For the text-containing cell, return its midpoint in [X, Y] coordinate format. 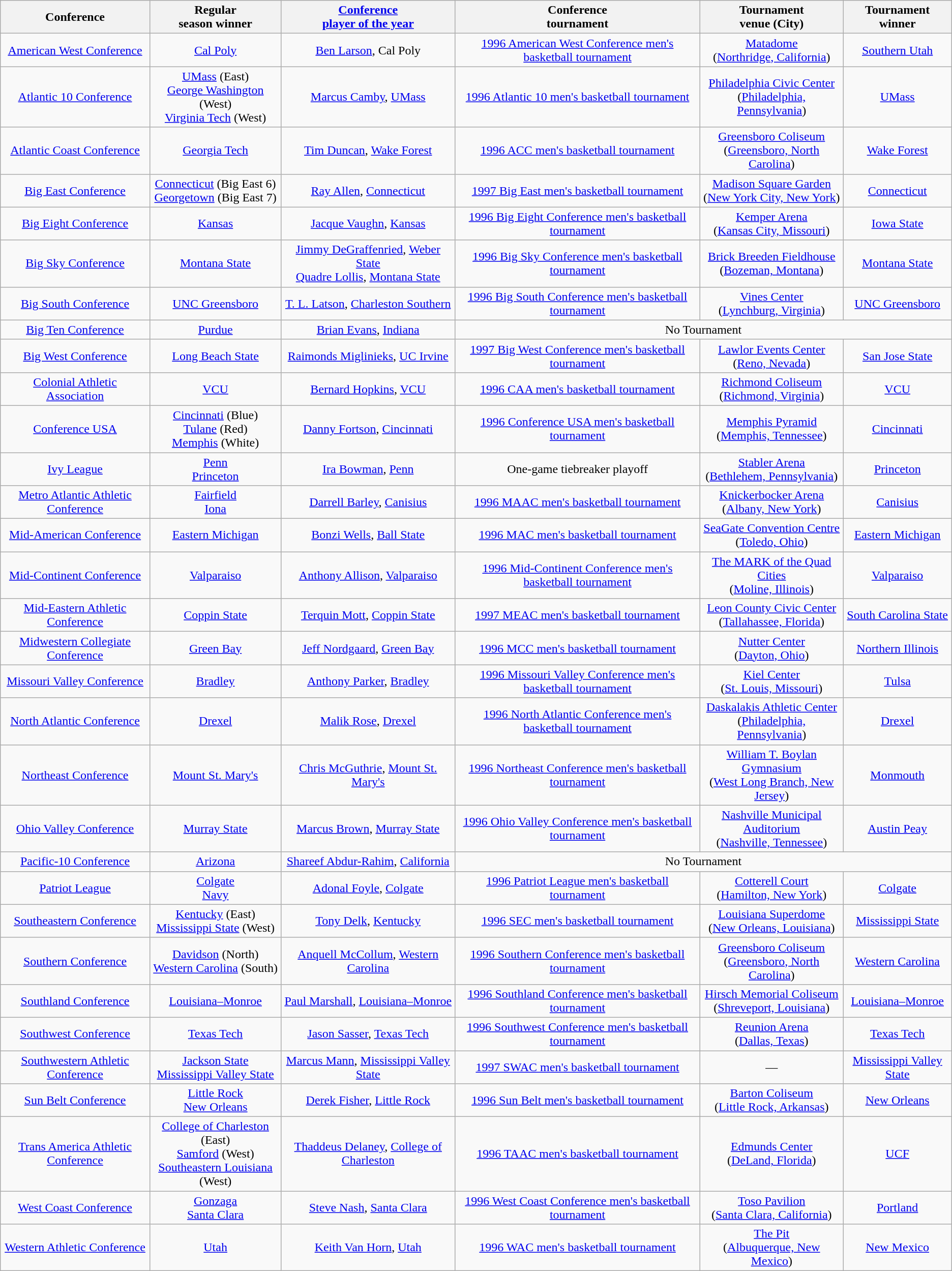
Jackson StateMississippi Valley State [216, 1067]
1996 West Coast Conference men's basketball tournament [578, 1207]
1997 SWAC men's basketball tournament [578, 1067]
UMass (East)George Washington (West) Virginia Tech (West) [216, 97]
Western Carolina [897, 961]
Portland [897, 1207]
Bonzi Wells, Ball State [368, 535]
Malik Rose, Drexel [368, 721]
Cincinnati (Blue) Tulane (Red) Memphis (White) [216, 429]
Philadelphia Civic Center (Philadelphia, Pennsylvania) [772, 97]
Reunion Arena(Dallas, Texas) [772, 1033]
Davidson (North)Western Carolina (South) [216, 961]
Western Athletic Conference [75, 1248]
UCF [897, 1154]
Tournament venue (City) [772, 17]
Connecticut (Big East 6) Georgetown (Big East 7) [216, 190]
1996 Sun Belt men's basketball tournament [578, 1101]
Kemper Arena(Kansas City, Missouri) [772, 224]
Ohio Valley Conference [75, 829]
ColgateNavy [216, 888]
Connecticut [897, 190]
Big East Conference [75, 190]
Keith Van Horn, Utah [368, 1248]
Anquell McCollum, Western Carolina [368, 961]
Southwest Conference [75, 1033]
Richmond Coliseum(Richmond, Virginia) [772, 389]
Hirsch Memorial Coliseum(Shreveport, Louisiana) [772, 1001]
Green Bay [216, 648]
Monmouth [897, 775]
Louisiana Superdome(New Orleans, Louisiana) [772, 921]
1996 WAC men's basketball tournament [578, 1248]
1996 TAAC men's basketball tournament [578, 1154]
Regular season winner [216, 17]
1996 MCC men's basketball tournament [578, 648]
Big West Conference [75, 356]
1996 SEC men's basketball tournament [578, 921]
Murray State [216, 829]
Pacific-10 Conference [75, 862]
College of Charleston (East)Samford (West)Southeastern Louisiana (West) [216, 1154]
1996 MAC men's basketball tournament [578, 535]
Ivy League [75, 469]
Kentucky (East)Mississippi State (West) [216, 921]
Mount St. Mary's [216, 775]
1996 Southern Conference men's basketball tournament [578, 961]
Mississippi Valley State [897, 1067]
Atlantic 10 Conference [75, 97]
1996 Big Eight Conference men's basketball tournament [578, 224]
New Orleans [897, 1101]
1996 Big Sky Conference men's basketball tournament [578, 263]
Tim Duncan, Wake Forest [368, 151]
Ray Allen, Connecticut [368, 190]
1997 Big West Conference men's basketball tournament [578, 356]
Toso Pavilion(Santa Clara, California) [772, 1207]
Coppin State [216, 615]
Memphis Pyramid(Memphis, Tennessee) [772, 429]
Matadome(Northridge, California) [772, 50]
South Carolina State [897, 615]
Thaddeus Delaney, College of Charleston [368, 1154]
Fairfield Iona [216, 503]
Darrell Barley, Canisius [368, 503]
Lawlor Events Center(Reno, Nevada) [772, 356]
Georgia Tech [216, 151]
1996 Atlantic 10 men's basketball tournament [578, 97]
Kiel Center(St. Louis, Missouri) [772, 682]
Northern Illinois [897, 648]
Jacque Vaughn, Kansas [368, 224]
Brian Evans, Indiana [368, 330]
1996 American West Conference men's basketball tournament [578, 50]
Sun Belt Conference [75, 1101]
William T. Boylan Gymnasium(West Long Branch, New Jersey) [772, 775]
Vines Center(Lynchburg, Virginia) [772, 303]
American West Conference [75, 50]
Tulsa [897, 682]
Midwestern Collegiate Conference [75, 648]
Conference player of the year [368, 17]
West Coast Conference [75, 1207]
Tony Delk, Kentucky [368, 921]
Bradley [216, 682]
Mid-American Conference [75, 535]
Barton Coliseum(Little Rock, Arkansas) [772, 1101]
Big Eight Conference [75, 224]
Leon County Civic Center(Tallahassee, Florida) [772, 615]
Cotterell Court(Hamilton, New York) [772, 888]
1996 Ohio Valley Conference men's basketball tournament [578, 829]
1996 ACC men's basketball tournament [578, 151]
Conference USA [75, 429]
T. L. Latson, Charleston Southern [368, 303]
Mid-Continent Conference [75, 575]
Marcus Brown, Murray State [368, 829]
Big Ten Conference [75, 330]
1996 Missouri Valley Conference men's basketball tournament [578, 682]
Southern Utah [897, 50]
Stabler Arena(Bethlehem, Pennsylvania) [772, 469]
Mid-Eastern Athletic Conference [75, 615]
1996 Conference USA men's basketball tournament [578, 429]
Conference tournament [578, 17]
Missouri Valley Conference [75, 682]
Raimonds Miglinieks, UC Irvine [368, 356]
1996 Northeast Conference men's basketball tournament [578, 775]
SeaGate Convention Centre(Toledo, Ohio) [772, 535]
Nutter Center(Dayton, Ohio) [772, 648]
Tournament winner [897, 17]
Anthony Parker, Bradley [368, 682]
Shareef Abdur-Rahim, California [368, 862]
Cincinnati [897, 429]
Southland Conference [75, 1001]
Little RockNew Orleans [216, 1101]
Austin Peay [897, 829]
New Mexico [897, 1248]
1997 MEAC men's basketball tournament [578, 615]
Southern Conference [75, 961]
Conference [75, 17]
Danny Fortson, Cincinnati [368, 429]
Jimmy DeGraffenried, Weber StateQuadre Lollis, Montana State [368, 263]
1996 North Atlantic Conference men's basketball tournament [578, 721]
1996 MAAC men's basketball tournament [578, 503]
Cal Poly [216, 50]
Derek Fisher, Little Rock [368, 1101]
The Pit(Albuquerque, New Mexico) [772, 1248]
Princeton [897, 469]
1996 CAA men's basketball tournament [578, 389]
Nashville Municipal Auditorium(Nashville, Tennessee) [772, 829]
The MARK of the Quad Cities(Moline, Illinois) [772, 575]
GonzagaSanta Clara [216, 1207]
PennPrinceton [216, 469]
1996 Patriot League men's basketball tournament [578, 888]
— [772, 1067]
Purdue [216, 330]
Iowa State [897, 224]
Metro Atlantic Athletic Conference [75, 503]
One-game tiebreaker playoff [578, 469]
Edmunds Center(DeLand, Florida) [772, 1154]
Big Sky Conference [75, 263]
Ben Larson, Cal Poly [368, 50]
Big South Conference [75, 303]
San Jose State [897, 356]
Wake Forest [897, 151]
Colgate [897, 888]
Daskalakis Athletic Center(Philadelphia, Pennsylvania) [772, 721]
Kansas [216, 224]
Mississippi State [897, 921]
1996 Mid-Continent Conference men's basketball tournament [578, 575]
Colonial Athletic Association [75, 389]
Long Beach State [216, 356]
Jason Sasser, Texas Tech [368, 1033]
Atlantic Coast Conference [75, 151]
1997 Big East men's basketball tournament [578, 190]
Patriot League [75, 888]
UMass [897, 97]
Paul Marshall, Louisiana–Monroe [368, 1001]
Canisius [897, 503]
Anthony Allison, Valparaiso [368, 575]
Trans America Athletic Conference [75, 1154]
1996 Southland Conference men's basketball tournament [578, 1001]
Terquin Mott, Coppin State [368, 615]
1996 Big South Conference men's basketball tournament [578, 303]
Jeff Nordgaard, Green Bay [368, 648]
Steve Nash, Santa Clara [368, 1207]
Marcus Mann, Mississippi Valley State [368, 1067]
Adonal Foyle, Colgate [368, 888]
Madison Square Garden(New York City, New York) [772, 190]
Chris McGuthrie, Mount St. Mary's [368, 775]
Brick Breeden Fieldhouse(Bozeman, Montana) [772, 263]
Utah [216, 1248]
Northeast Conference [75, 775]
Marcus Camby, UMass [368, 97]
Bernard Hopkins, VCU [368, 389]
Southwestern Athletic Conference [75, 1067]
Ira Bowman, Penn [368, 469]
Southeastern Conference [75, 921]
Arizona [216, 862]
North Atlantic Conference [75, 721]
Knickerbocker Arena(Albany, New York) [772, 503]
1996 Southwest Conference men's basketball tournament [578, 1033]
